Search for the cell housing the specified text and yield its [X, Y] center coordinate. 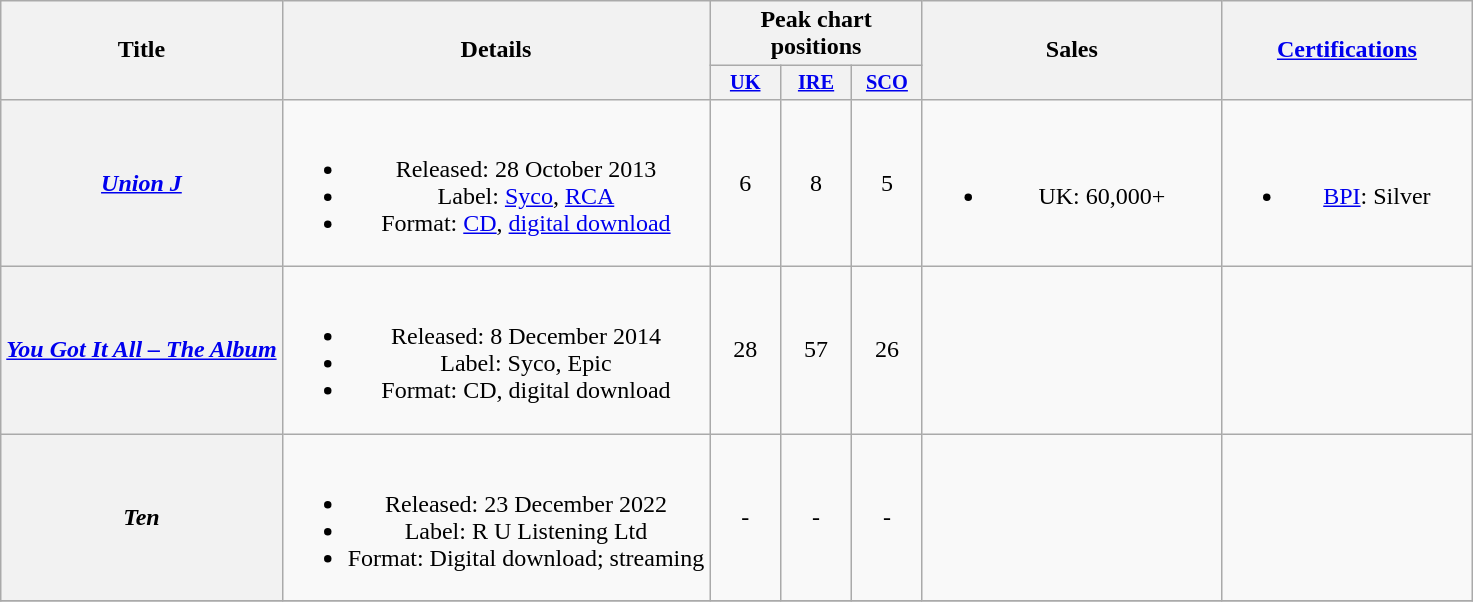
5 [886, 182]
Peak chart positions [816, 34]
Details [496, 50]
Released: 23 December 2022Label: R U Listening LtdFormat: Digital download; streaming [496, 518]
BPI: Silver [1346, 182]
28 [746, 350]
26 [886, 350]
Title [142, 50]
Released: 28 October 2013Label: Syco, RCAFormat: CD, digital download [496, 182]
8 [816, 182]
Ten [142, 518]
Union J [142, 182]
6 [746, 182]
SCO [886, 83]
57 [816, 350]
Certifications [1346, 50]
Released: 8 December 2014Label: Syco, EpicFormat: CD, digital download [496, 350]
IRE [816, 83]
You Got It All – The Album [142, 350]
Sales [1072, 50]
UK [746, 83]
UK: 60,000+ [1072, 182]
